From the cell containing the given text, extract its center point as [x, y] coordinate. 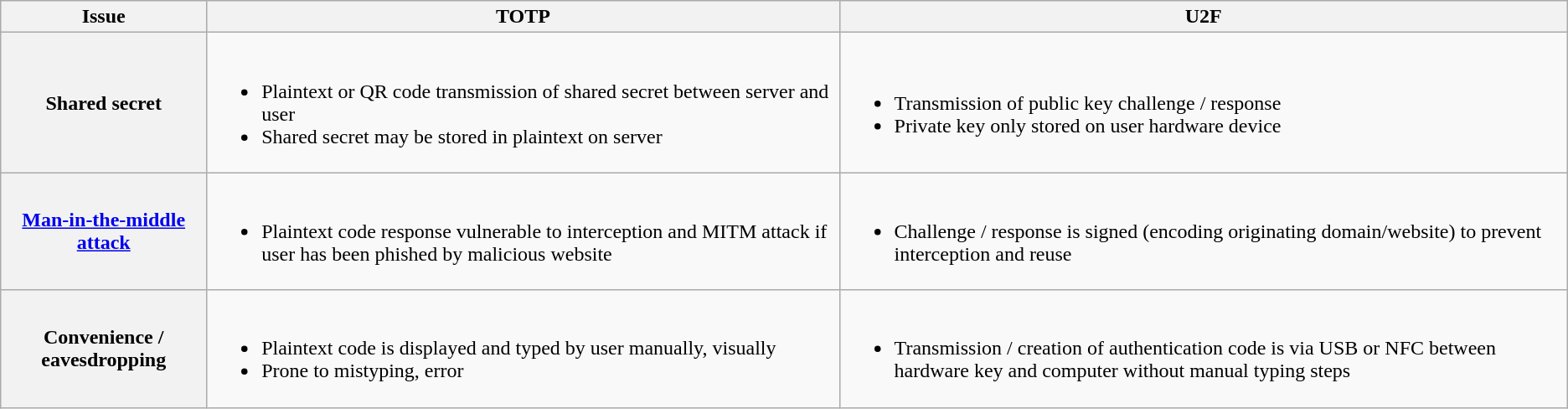
Transmission / creation of authentication code is via USB or NFC between hardware key and computer without manual typing steps [1203, 349]
Challenge / response is signed (encoding originating domain/website) to prevent interception and reuse [1203, 231]
Convenience / eavesdropping [104, 349]
Plaintext code is displayed and typed by user manually, visuallyProne to mistyping, error [523, 349]
Shared secret [104, 102]
Issue [104, 17]
Plaintext or QR code transmission of shared secret between server and userShared secret may be stored in plaintext on server [523, 102]
U2F [1203, 17]
TOTP [523, 17]
Transmission of public key challenge / responsePrivate key only stored on user hardware device [1203, 102]
Man-in-the-middle attack [104, 231]
Plaintext code response vulnerable to interception and MITM attack if user has been phished by malicious website [523, 231]
